Locate the cell with the specified text and output its (X, Y) center coordinate. 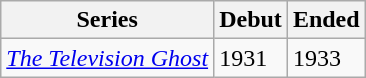
The Television Ghost (108, 58)
1933 (326, 58)
1931 (251, 58)
Series (108, 20)
Debut (251, 20)
Ended (326, 20)
